Return the (x, y) coordinate for the center point of the cell that contains the specified text.  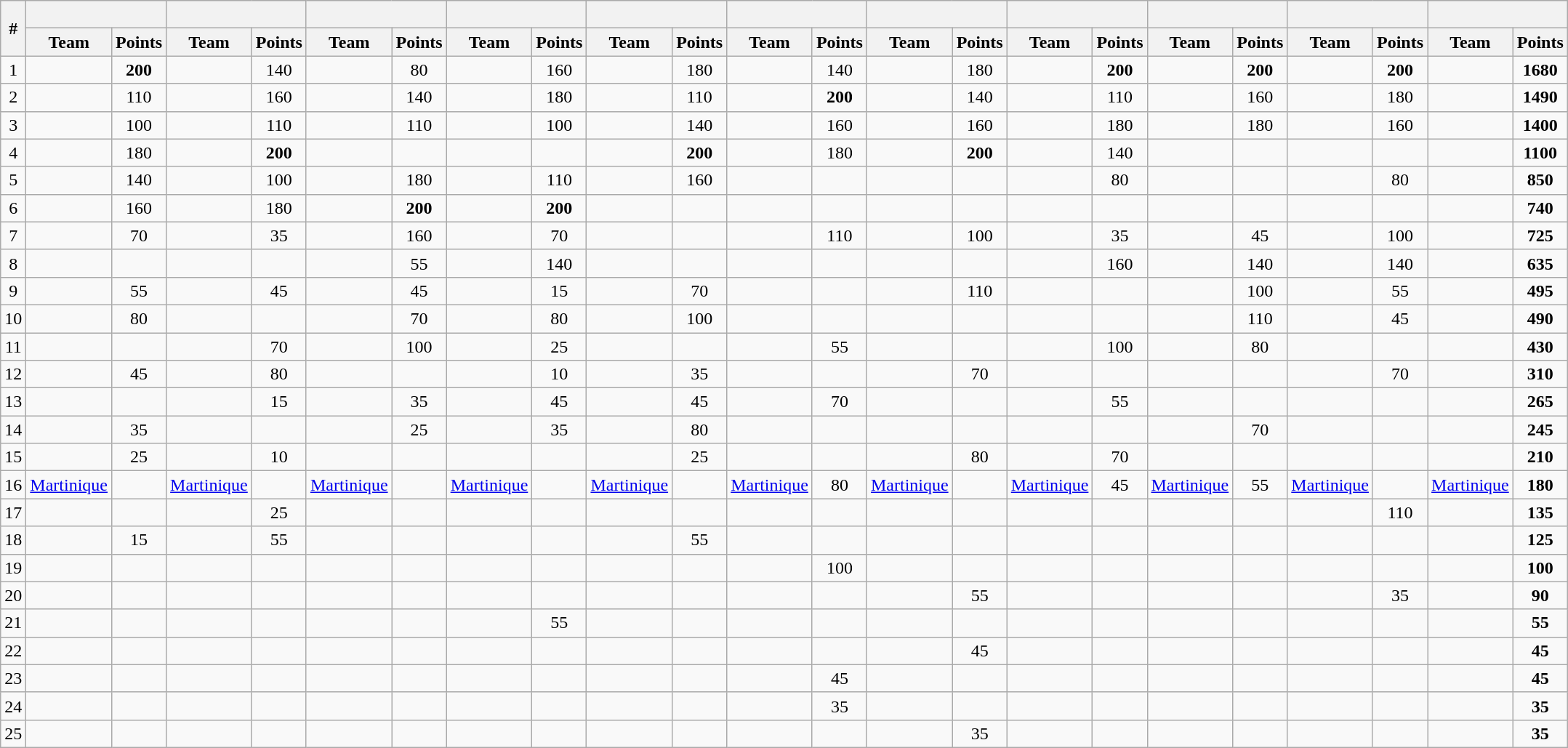
740 (1540, 208)
1100 (1540, 153)
23 (13, 678)
90 (1540, 595)
9 (13, 291)
13 (13, 402)
18 (13, 540)
3 (13, 125)
495 (1540, 291)
2 (13, 97)
245 (1540, 430)
125 (1540, 540)
430 (1540, 347)
310 (1540, 374)
24 (13, 706)
22 (13, 651)
# (13, 28)
1 (13, 70)
1490 (1540, 97)
5 (13, 180)
265 (1540, 402)
725 (1540, 236)
6 (13, 208)
1680 (1540, 70)
14 (13, 430)
210 (1540, 457)
12 (13, 374)
135 (1540, 512)
4 (13, 153)
19 (13, 568)
1400 (1540, 125)
490 (1540, 318)
17 (13, 512)
16 (13, 485)
850 (1540, 180)
7 (13, 236)
8 (13, 263)
11 (13, 347)
21 (13, 623)
20 (13, 595)
635 (1540, 263)
